Search for the cell housing the specified text and yield its [x, y] center coordinate. 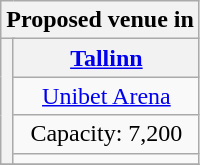
Unibet Arena [106, 96]
Proposed venue in [100, 20]
Tallinn [106, 58]
Capacity: 7,200 [106, 134]
